Locate the cell with the specified text and output its (X, Y) center coordinate. 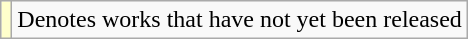
Denotes works that have not yet been released (240, 20)
